Provide the [X, Y] coordinate of the cell's center where the given text is located.  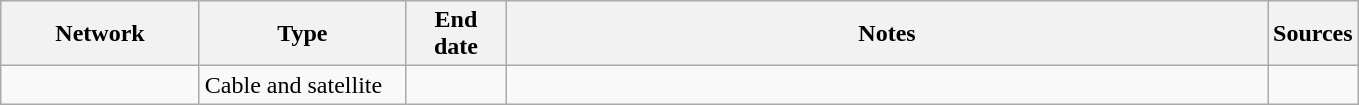
Network [100, 34]
End date [456, 34]
Sources [1314, 34]
Notes [886, 34]
Cable and satellite [302, 85]
Type [302, 34]
